Find where the given text appears and provide that cell's center as [X, Y] coordinate. 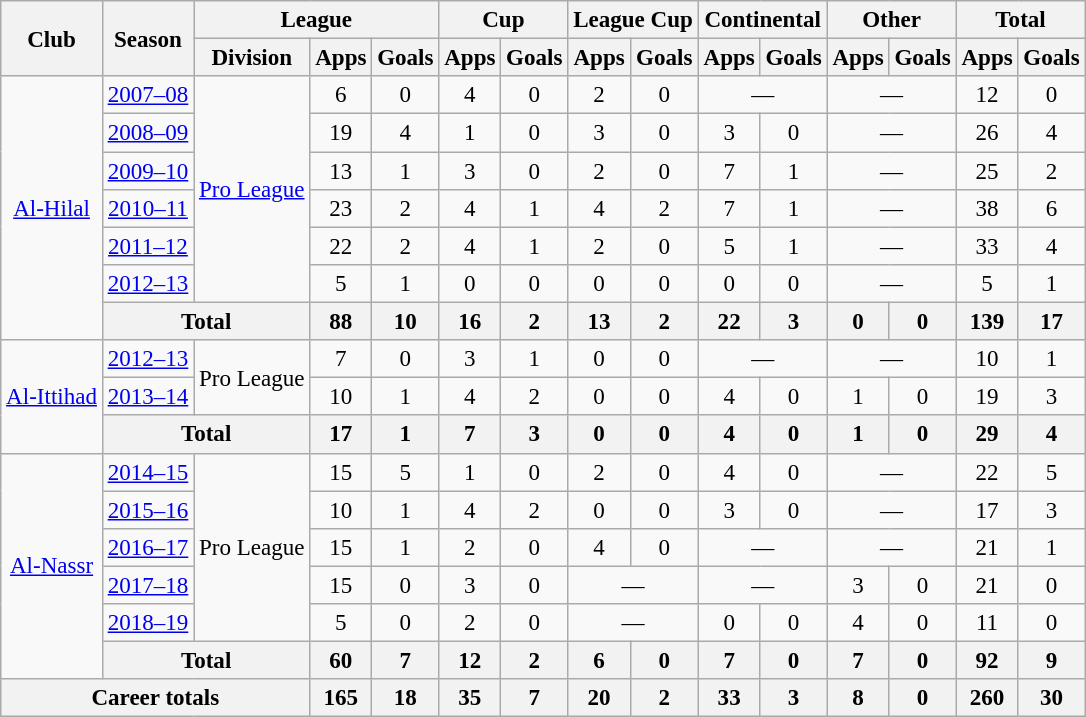
Career totals [156, 698]
Division [252, 58]
2007–08 [148, 95]
Other [892, 20]
8 [858, 698]
25 [987, 171]
2014–15 [148, 472]
2013–14 [148, 397]
Season [148, 38]
18 [406, 698]
260 [987, 698]
League Cup [633, 20]
Club [52, 38]
Cup [504, 20]
165 [341, 698]
26 [987, 133]
2011–12 [148, 246]
2008–09 [148, 133]
2010–11 [148, 209]
30 [1052, 698]
Al-Nassr [52, 566]
Continental [762, 20]
139 [987, 322]
League [316, 20]
11 [987, 623]
2015–16 [148, 510]
2017–18 [148, 585]
38 [987, 209]
35 [470, 698]
88 [341, 322]
2018–19 [148, 623]
20 [600, 698]
9 [1052, 661]
23 [341, 209]
92 [987, 661]
Al-Ittihad [52, 396]
2009–10 [148, 171]
2016–17 [148, 548]
16 [470, 322]
Al-Hilal [52, 208]
60 [341, 661]
29 [987, 435]
